Find where the given text appears and provide that cell's center as [x, y] coordinate. 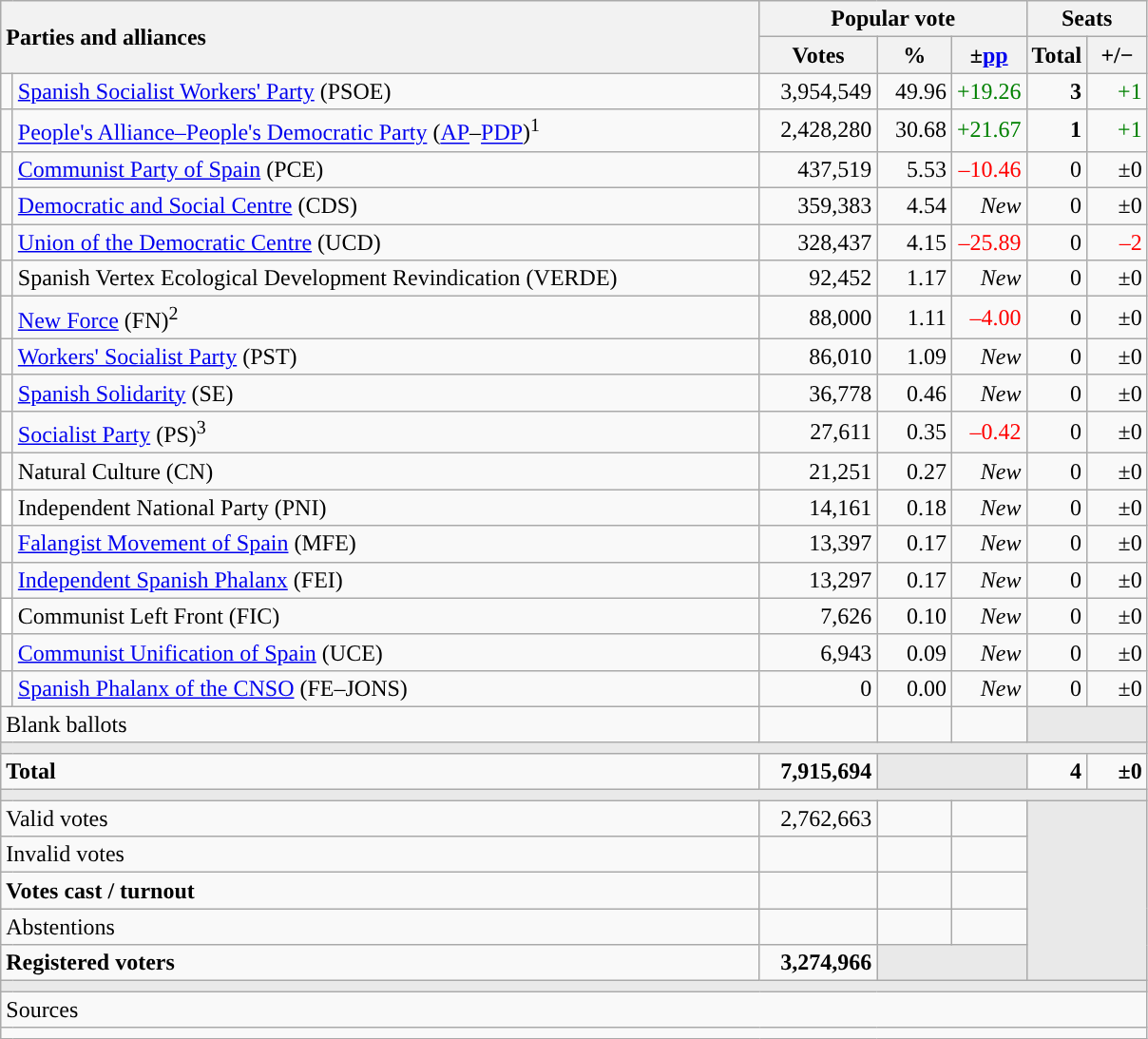
Spanish Phalanx of the CNSO (FE–JONS) [386, 688]
2,428,280 [818, 131]
New Force (FN)2 [386, 317]
7,915,694 [818, 772]
27,611 [818, 432]
13,397 [818, 544]
1.17 [914, 279]
Spanish Vertex Ecological Development Revindication (VERDE) [386, 279]
4 [1057, 772]
7,626 [818, 616]
0.09 [914, 652]
+21.67 [988, 131]
6,943 [818, 652]
–4.00 [988, 317]
Natural Culture (CN) [386, 471]
0.27 [914, 471]
Communist Left Front (FIC) [386, 616]
Falangist Movement of Spain (MFE) [386, 544]
21,251 [818, 471]
4.54 [914, 206]
Registered voters [380, 963]
0.18 [914, 508]
0.46 [914, 393]
359,383 [818, 206]
Seats [1087, 19]
Invalid votes [380, 855]
Votes cast / turnout [380, 891]
0.10 [914, 616]
–25.89 [988, 242]
% [914, 55]
3,954,549 [818, 91]
5.53 [914, 169]
Socialist Party (PS)3 [386, 432]
People's Alliance–People's Democratic Party (AP–PDP)1 [386, 131]
0.35 [914, 432]
+19.26 [988, 91]
1.11 [914, 317]
3,274,966 [818, 963]
Sources [574, 1010]
14,161 [818, 508]
Spanish Socialist Workers' Party (PSOE) [386, 91]
1 [1057, 131]
Spanish Solidarity (SE) [386, 393]
88,000 [818, 317]
Workers' Socialist Party (PST) [386, 356]
437,519 [818, 169]
Parties and alliances [380, 37]
Popular vote [893, 19]
Union of the Democratic Centre (UCD) [386, 242]
328,437 [818, 242]
Votes [818, 55]
1.09 [914, 356]
4.15 [914, 242]
2,762,663 [818, 818]
Blank ballots [380, 724]
Communist Party of Spain (PCE) [386, 169]
–2 [1118, 242]
Independent Spanish Phalanx (FEI) [386, 580]
Abstentions [380, 927]
3 [1057, 91]
86,010 [818, 356]
–10.46 [988, 169]
13,297 [818, 580]
36,778 [818, 393]
Democratic and Social Centre (CDS) [386, 206]
92,452 [818, 279]
–0.42 [988, 432]
±pp [988, 55]
Valid votes [380, 818]
Communist Unification of Spain (UCE) [386, 652]
+/− [1118, 55]
30.68 [914, 131]
Independent National Party (PNI) [386, 508]
0.00 [914, 688]
49.96 [914, 91]
